Return (X, Y) of the center of cell containing provided text 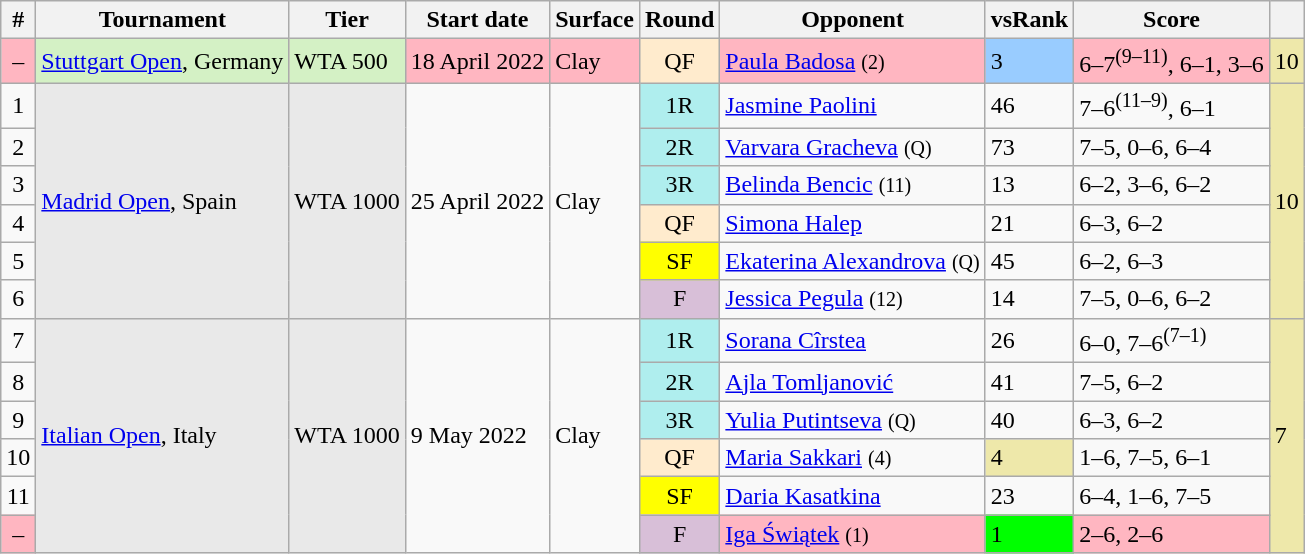
Simona Halep (852, 223)
1–6, 7–5, 6–1 (1172, 458)
21 (1029, 223)
Ekaterina Alexandrova (Q) (852, 261)
23 (1029, 496)
Jasmine Paolini (852, 106)
6–2, 3–6, 6–2 (1172, 185)
9 May 2022 (477, 436)
WTA 500 (347, 62)
41 (1029, 382)
6 (18, 299)
13 (1029, 185)
9 (18, 420)
26 (1029, 340)
Madrid Open, Spain (162, 200)
Ajla Tomljanović (852, 382)
6–4, 1–6, 7–5 (1172, 496)
7–5, 0–6, 6–2 (1172, 299)
Iga Świątek (1) (852, 534)
vsRank (1029, 20)
Italian Open, Italy (162, 436)
11 (18, 496)
Score (1172, 20)
73 (1029, 147)
Tournament (162, 20)
Yulia Putintseva (Q) (852, 420)
6–0, 7–6(7–1) (1172, 340)
Varvara Gracheva (Q) (852, 147)
45 (1029, 261)
2 (18, 147)
Stuttgart Open, Germany (162, 62)
6–2, 6–3 (1172, 261)
# (18, 20)
Surface (595, 20)
46 (1029, 106)
8 (18, 382)
Start date (477, 20)
2–6, 2–6 (1172, 534)
40 (1029, 420)
Round (679, 20)
Paula Badosa (2) (852, 62)
6–7(9–11), 6–1, 3–6 (1172, 62)
14 (1029, 299)
Belinda Bencic (11) (852, 185)
Daria Kasatkina (852, 496)
Jessica Pegula (12) (852, 299)
7–5, 6–2 (1172, 382)
Tier (347, 20)
7–5, 0–6, 6–4 (1172, 147)
Opponent (852, 20)
18 April 2022 (477, 62)
25 April 2022 (477, 200)
5 (18, 261)
Sorana Cîrstea (852, 340)
Maria Sakkari (4) (852, 458)
7–6(11–9), 6–1 (1172, 106)
